Detect which cell encompasses the target text, then output its (x, y) center coordinate. 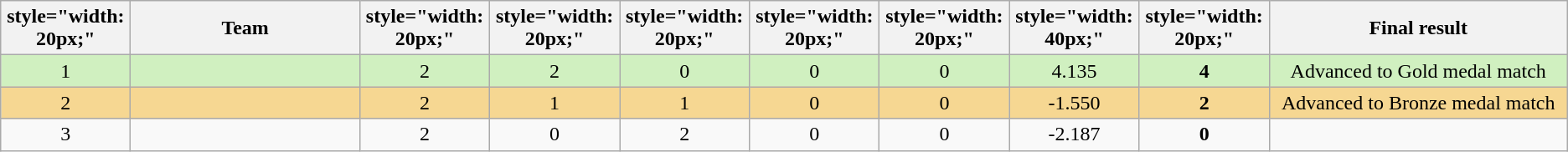
Advanced to Bronze medal match (1418, 103)
Advanced to Gold medal match (1418, 71)
3 (65, 134)
style="width: 40px;" (1074, 28)
-2.187 (1074, 134)
4 (1204, 71)
Final result (1418, 28)
-1.550 (1074, 103)
4.135 (1074, 71)
Team (245, 28)
